Pinpoint the cell where the given text exists, returning its (X, Y) midpoint coordinate. 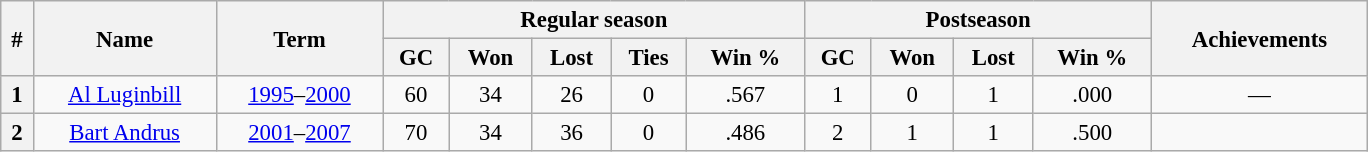
70 (416, 133)
2001–2007 (300, 133)
Name (124, 38)
Al Luginbill (124, 95)
Postseason (978, 20)
Term (300, 38)
36 (572, 133)
26 (572, 95)
.500 (1092, 133)
60 (416, 95)
.486 (746, 133)
Bart Andrus (124, 133)
Regular season (594, 20)
.567 (746, 95)
Ties (648, 58)
.000 (1092, 95)
Achievements (1260, 38)
1995–2000 (300, 95)
# (17, 38)
— (1260, 95)
